Provide the (X, Y) coordinate of the cell's center where the given text is located.  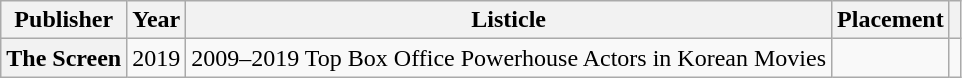
The Screen (64, 58)
Listicle (509, 20)
2009–2019 Top Box Office Powerhouse Actors in Korean Movies (509, 58)
Placement (891, 20)
Year (156, 20)
2019 (156, 58)
Publisher (64, 20)
